Return the [x, y] coordinate for the center point of the cell that contains the specified text.  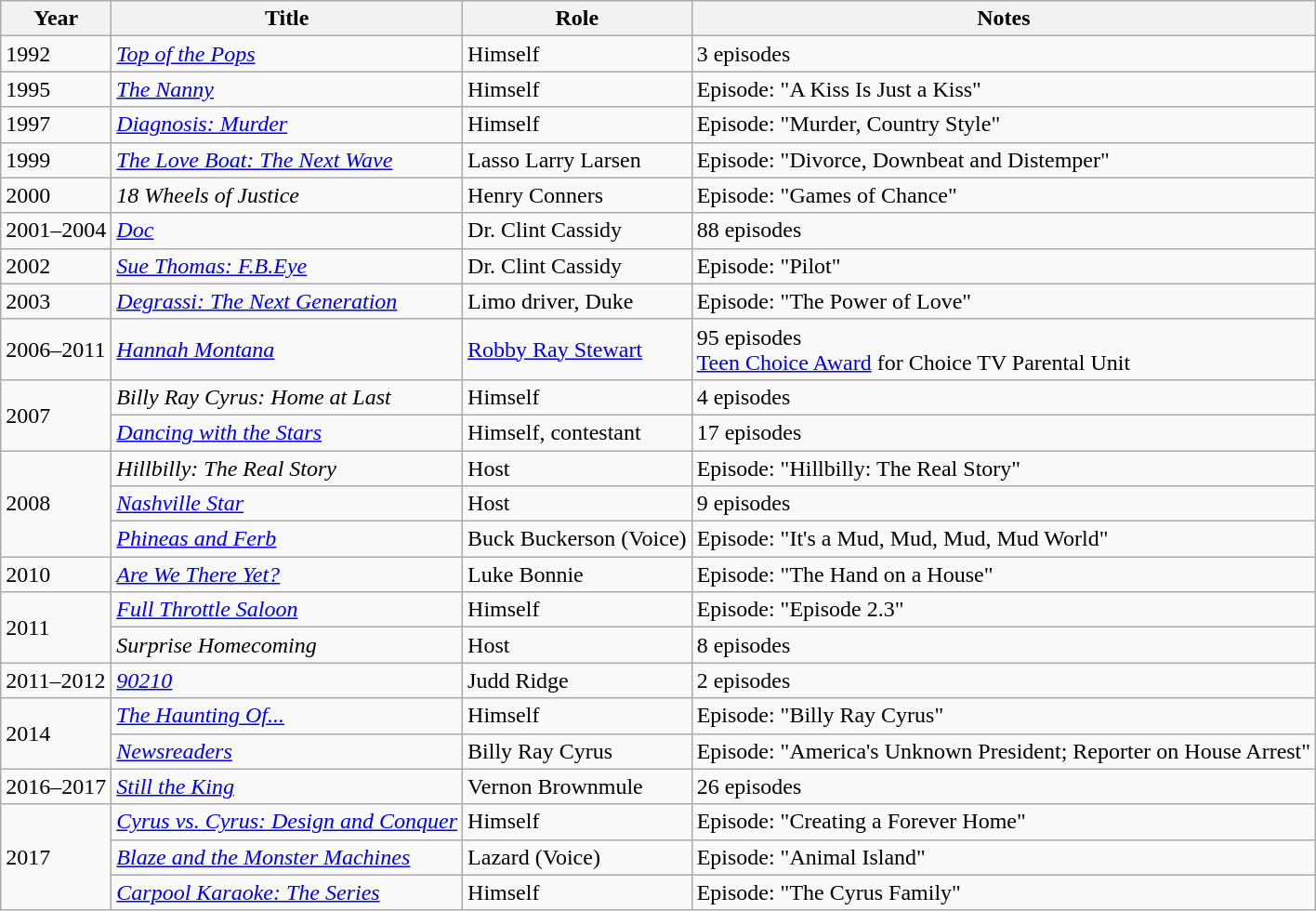
Degrassi: The Next Generation [287, 301]
1997 [56, 125]
Buck Buckerson (Voice) [578, 539]
Episode: "Episode 2.3" [1004, 610]
2011 [56, 627]
Limo driver, Duke [578, 301]
Judd Ridge [578, 680]
Episode: "Divorce, Downbeat and Distemper" [1004, 160]
2002 [56, 266]
Robby Ray Stewart [578, 350]
Episode: "The Cyrus Family" [1004, 892]
Blaze and the Monster Machines [287, 857]
2016–2017 [56, 786]
Episode: "It's a Mud, Mud, Mud, Mud World" [1004, 539]
2014 [56, 733]
Carpool Karaoke: The Series [287, 892]
2001–2004 [56, 231]
Cyrus vs. Cyrus: Design and Conquer [287, 822]
26 episodes [1004, 786]
Episode: "Animal Island" [1004, 857]
Sue Thomas: F.B.Eye [287, 266]
Diagnosis: Murder [287, 125]
Are We There Yet? [287, 574]
2 episodes [1004, 680]
Luke Bonnie [578, 574]
Full Throttle Saloon [287, 610]
1995 [56, 89]
Phineas and Ferb [287, 539]
Episode: "Games of Chance" [1004, 195]
Top of the Pops [287, 54]
Dancing with the Stars [287, 432]
Episode: "Creating a Forever Home" [1004, 822]
2000 [56, 195]
Himself, contestant [578, 432]
90210 [287, 680]
88 episodes [1004, 231]
2010 [56, 574]
Hillbilly: The Real Story [287, 468]
17 episodes [1004, 432]
Title [287, 19]
Hannah Montana [287, 350]
1992 [56, 54]
Doc [287, 231]
1999 [56, 160]
9 episodes [1004, 504]
3 episodes [1004, 54]
Billy Ray Cyrus [578, 751]
Newsreaders [287, 751]
The Nanny [287, 89]
Still the King [287, 786]
Episode: "Hillbilly: The Real Story" [1004, 468]
Nashville Star [287, 504]
18 Wheels of Justice [287, 195]
Surprise Homecoming [287, 645]
Henry Conners [578, 195]
Lazard (Voice) [578, 857]
4 episodes [1004, 397]
Billy Ray Cyrus: Home at Last [287, 397]
The Haunting Of... [287, 716]
Episode: "Pilot" [1004, 266]
Episode: "The Power of Love" [1004, 301]
8 episodes [1004, 645]
The Love Boat: The Next Wave [287, 160]
Notes [1004, 19]
Episode: "The Hand on a House" [1004, 574]
2003 [56, 301]
2017 [56, 857]
Episode: "A Kiss Is Just a Kiss" [1004, 89]
2008 [56, 503]
95 episodesTeen Choice Award for Choice TV Parental Unit [1004, 350]
2007 [56, 415]
Lasso Larry Larsen [578, 160]
2011–2012 [56, 680]
Episode: "America's Unknown President; Reporter on House Arrest" [1004, 751]
Year [56, 19]
Episode: "Billy Ray Cyrus" [1004, 716]
2006–2011 [56, 350]
Episode: "Murder, Country Style" [1004, 125]
Vernon Brownmule [578, 786]
Role [578, 19]
